Return (x, y) of the center of cell containing provided text 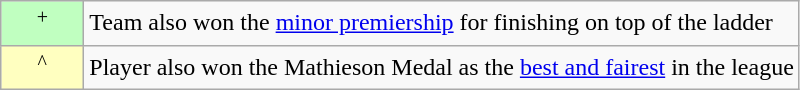
Player also won the Mathieson Medal as the best and fairest in the league (442, 68)
^ (42, 68)
+ (42, 24)
Team also won the minor premiership for finishing on top of the ladder (442, 24)
